For the text-containing cell, return its midpoint in (X, Y) coordinate format. 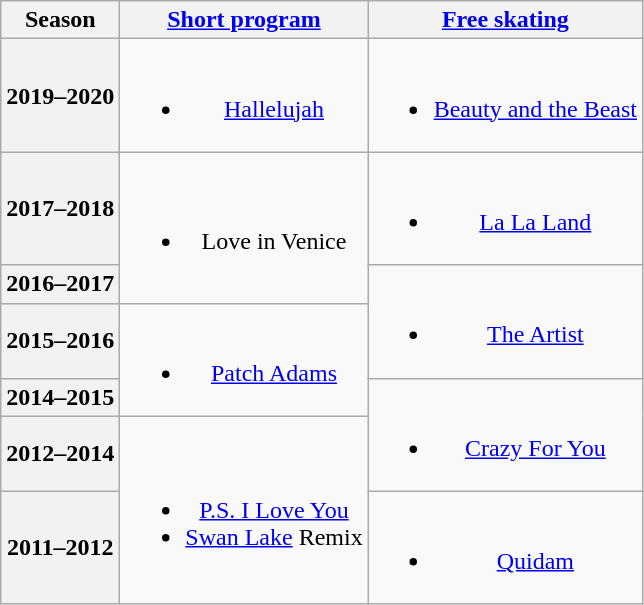
Quidam (505, 548)
La La Land (505, 208)
2011–2012 (60, 548)
2016–2017 (60, 284)
2015–2016 (60, 340)
Hallelujah (244, 96)
P.S. I Love YouSwan Lake Remix (244, 510)
The Artist (505, 322)
Beauty and the Beast (505, 96)
Love in Venice (244, 228)
2019–2020 (60, 96)
Short program (244, 20)
2014–2015 (60, 397)
2012–2014 (60, 454)
Free skating (505, 20)
2017–2018 (60, 208)
Patch Adams (244, 360)
Crazy For You (505, 434)
Season (60, 20)
